From the cell containing the given text, extract its center point as [X, Y] coordinate. 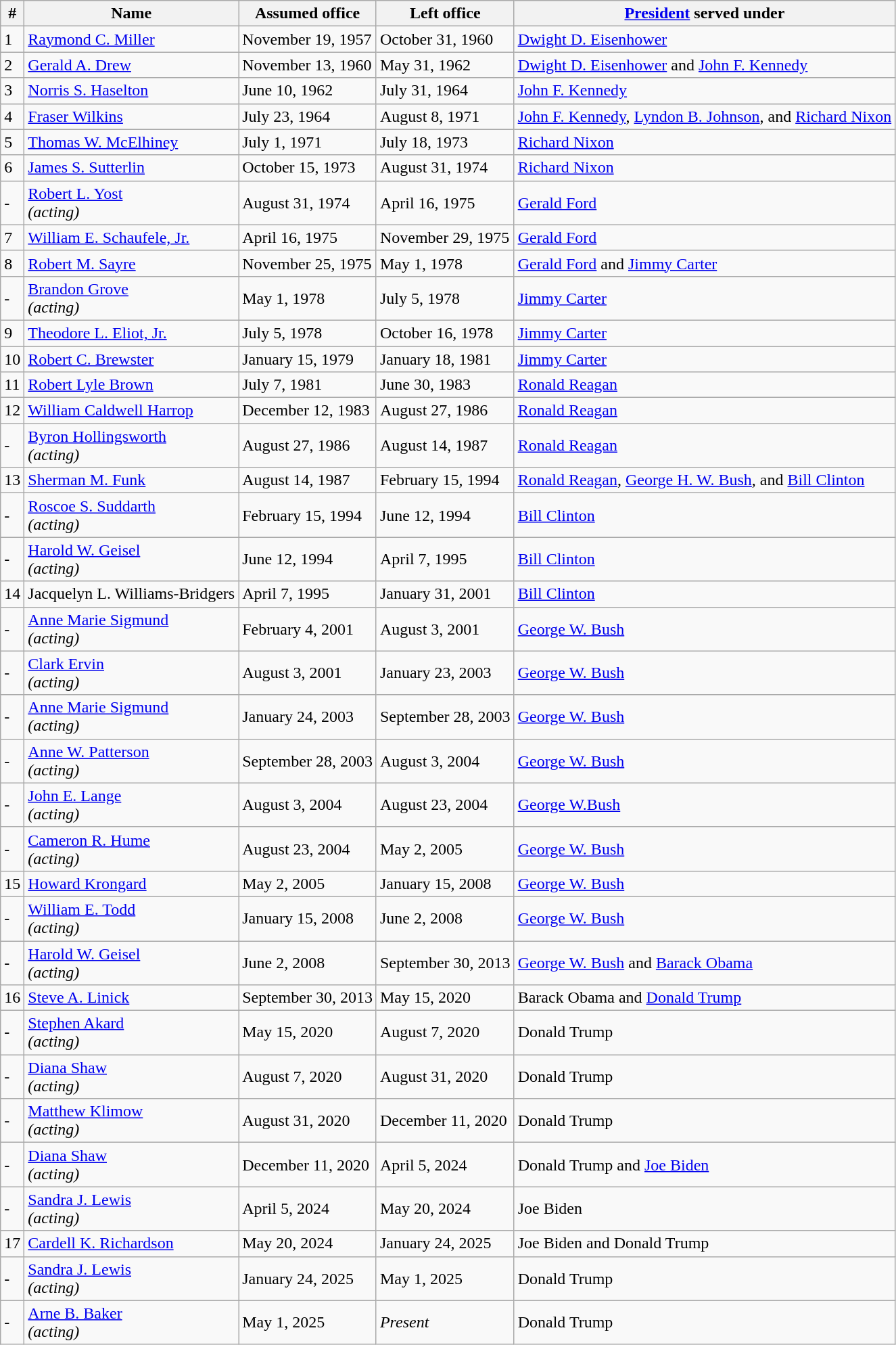
John E. Lange(acting) [131, 805]
June 10, 1962 [308, 91]
Fraser Wilkins [131, 116]
July 31, 1964 [445, 91]
July 7, 1981 [308, 385]
Joe Biden and Donald Trump [705, 1244]
12 [12, 411]
Brandon Grove(acting) [131, 298]
Cameron R. Hume(acting) [131, 848]
Dwight D. Eisenhower [705, 39]
July 1, 1971 [308, 142]
Roscoe S. Suddarth(acting) [131, 516]
2 [12, 65]
July 18, 1973 [445, 142]
Robert M. Sayre [131, 263]
Left office [445, 14]
January 15, 1979 [308, 359]
7 [12, 237]
President served under [705, 14]
Joe Biden [705, 1208]
Robert Lyle Brown [131, 385]
August 8, 1971 [445, 116]
6 [12, 168]
Barack Obama and Donald Trump [705, 998]
15 [12, 884]
Raymond C. Miller [131, 39]
Anne W. Patterson(acting) [131, 760]
William E. Todd(acting) [131, 919]
Name [131, 14]
Donald Trump and Joe Biden [705, 1165]
December 12, 1983 [308, 411]
George W.Bush [705, 805]
James S. Sutterlin [131, 168]
Dwight D. Eisenhower and John F. Kennedy [705, 65]
January 24, 2003 [308, 717]
# [12, 14]
8 [12, 263]
October 15, 1973 [308, 168]
November 25, 1975 [308, 263]
Assumed office [308, 14]
Gerald Ford and Jimmy Carter [705, 263]
Steve A. Linick [131, 998]
November 13, 1960 [308, 65]
February 4, 2001 [308, 629]
9 [12, 333]
3 [12, 91]
Norris S. Haselton [131, 91]
14 [12, 594]
Theodore L. Eliot, Jr. [131, 333]
John F. Kennedy [705, 91]
17 [12, 1244]
July 23, 1964 [308, 116]
November 29, 1975 [445, 237]
Jacquelyn L. Williams-Bridgers [131, 594]
Stephen Akard(acting) [131, 1032]
January 31, 2001 [445, 594]
Thomas W. McElhiney [131, 142]
13 [12, 480]
John F. Kennedy, Lyndon B. Johnson, and Richard Nixon [705, 116]
Howard Krongard [131, 884]
1 [12, 39]
June 30, 1983 [445, 385]
5 [12, 142]
16 [12, 998]
January 18, 1981 [445, 359]
10 [12, 359]
11 [12, 385]
Byron Hollingsworth(acting) [131, 445]
October 31, 1960 [445, 39]
November 19, 1957 [308, 39]
Cardell K. Richardson [131, 1244]
Gerald A. Drew [131, 65]
4 [12, 116]
Robert L. Yost(acting) [131, 203]
January 23, 2003 [445, 672]
Matthew Klimow(acting) [131, 1120]
Clark Ervin(acting) [131, 672]
May 31, 1962 [445, 65]
William E. Schaufele, Jr. [131, 237]
George W. Bush and Barack Obama [705, 962]
Present [445, 1322]
Ronald Reagan, George H. W. Bush, and Bill Clinton [705, 480]
Arne B. Baker(acting) [131, 1322]
Sherman M. Funk [131, 480]
William Caldwell Harrop [131, 411]
Robert C. Brewster [131, 359]
October 16, 1978 [445, 333]
